Search for the cell housing the specified text and yield its [X, Y] center coordinate. 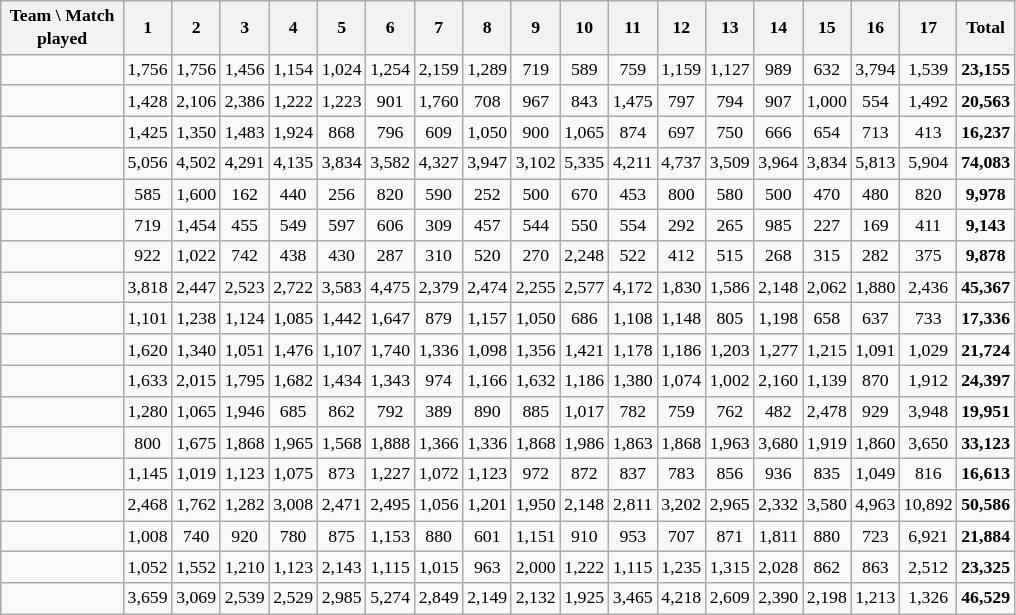
2,332 [778, 504]
24,397 [986, 380]
3,947 [488, 162]
1,056 [438, 504]
411 [928, 226]
1,356 [536, 350]
1,620 [148, 350]
480 [876, 194]
1,127 [730, 70]
837 [632, 474]
658 [828, 318]
1,315 [730, 566]
1,880 [876, 288]
15 [828, 28]
1,811 [778, 536]
863 [876, 566]
1,002 [730, 380]
1,762 [196, 504]
3,583 [342, 288]
1,000 [828, 100]
20,563 [986, 100]
1,350 [196, 132]
1,024 [342, 70]
74,083 [986, 162]
1,215 [828, 350]
974 [438, 380]
2,811 [632, 504]
23,155 [986, 70]
315 [828, 256]
1,091 [876, 350]
413 [928, 132]
792 [390, 412]
265 [730, 226]
1,434 [342, 380]
4 [294, 28]
438 [294, 256]
3,964 [778, 162]
3,509 [730, 162]
1,145 [148, 474]
707 [682, 536]
1,148 [682, 318]
3,008 [294, 504]
606 [390, 226]
9,878 [986, 256]
1,919 [828, 442]
805 [730, 318]
16,237 [986, 132]
3,948 [928, 412]
9,143 [986, 226]
2,539 [244, 598]
1,139 [828, 380]
740 [196, 536]
4,218 [682, 598]
1,203 [730, 350]
1,421 [584, 350]
1,863 [632, 442]
874 [632, 132]
1,085 [294, 318]
936 [778, 474]
1,425 [148, 132]
2,159 [438, 70]
2,577 [584, 288]
2,523 [244, 288]
1,963 [730, 442]
1,108 [632, 318]
4,963 [876, 504]
23,325 [986, 566]
282 [876, 256]
843 [584, 100]
762 [730, 412]
2,255 [536, 288]
453 [632, 194]
782 [632, 412]
1,924 [294, 132]
654 [828, 132]
9,978 [986, 194]
4,135 [294, 162]
794 [730, 100]
783 [682, 474]
2,386 [244, 100]
597 [342, 226]
1,201 [488, 504]
1,600 [196, 194]
1,647 [390, 318]
797 [682, 100]
3 [244, 28]
685 [294, 412]
2,248 [584, 256]
1,586 [730, 288]
733 [928, 318]
1,946 [244, 412]
440 [294, 194]
2,478 [828, 412]
1,029 [928, 350]
3,582 [390, 162]
5,274 [390, 598]
870 [876, 380]
1,254 [390, 70]
1,098 [488, 350]
3,659 [148, 598]
2,143 [342, 566]
1,017 [584, 412]
1,475 [632, 100]
1,492 [928, 100]
1,151 [536, 536]
4,502 [196, 162]
5,335 [584, 162]
16 [876, 28]
550 [584, 226]
3,794 [876, 70]
1 [148, 28]
1,483 [244, 132]
953 [632, 536]
1,340 [196, 350]
872 [584, 474]
1,008 [148, 536]
2,062 [828, 288]
1,072 [438, 474]
45,367 [986, 288]
3,680 [778, 442]
1,380 [632, 380]
287 [390, 256]
2 [196, 28]
780 [294, 536]
910 [584, 536]
455 [244, 226]
162 [244, 194]
4,172 [632, 288]
873 [342, 474]
879 [438, 318]
1,289 [488, 70]
580 [730, 194]
3,650 [928, 442]
890 [488, 412]
2,198 [828, 598]
1,238 [196, 318]
430 [342, 256]
11 [632, 28]
1,154 [294, 70]
713 [876, 132]
2,849 [438, 598]
33,123 [986, 442]
522 [632, 256]
697 [682, 132]
3,102 [536, 162]
1,912 [928, 380]
2,512 [928, 566]
4,737 [682, 162]
Total [986, 28]
3,069 [196, 598]
590 [438, 194]
1,682 [294, 380]
1,277 [778, 350]
1,343 [390, 380]
1,022 [196, 256]
589 [584, 70]
816 [928, 474]
708 [488, 100]
14 [778, 28]
268 [778, 256]
1,235 [682, 566]
12 [682, 28]
7 [438, 28]
549 [294, 226]
922 [148, 256]
1,950 [536, 504]
1,166 [488, 380]
1,223 [342, 100]
2,495 [390, 504]
13 [730, 28]
Team \ Match played [62, 28]
856 [730, 474]
868 [342, 132]
2,447 [196, 288]
2,965 [730, 504]
5,904 [928, 162]
989 [778, 70]
1,178 [632, 350]
1,675 [196, 442]
1,568 [342, 442]
1,015 [438, 566]
227 [828, 226]
875 [342, 536]
1,157 [488, 318]
1,428 [148, 100]
2,474 [488, 288]
3,818 [148, 288]
6 [390, 28]
1,227 [390, 474]
2,436 [928, 288]
1,633 [148, 380]
972 [536, 474]
2,609 [730, 598]
3,202 [682, 504]
1,198 [778, 318]
835 [828, 474]
1,019 [196, 474]
1,888 [390, 442]
723 [876, 536]
750 [730, 132]
375 [928, 256]
670 [584, 194]
10,892 [928, 504]
2,028 [778, 566]
1,965 [294, 442]
5,813 [876, 162]
1,213 [876, 598]
9 [536, 28]
2,471 [342, 504]
1,830 [682, 288]
1,632 [536, 380]
515 [730, 256]
256 [342, 194]
907 [778, 100]
5,056 [148, 162]
1,280 [148, 412]
609 [438, 132]
4,291 [244, 162]
2,160 [778, 380]
3,465 [632, 598]
2,000 [536, 566]
1,153 [390, 536]
1,795 [244, 380]
1,049 [876, 474]
169 [876, 226]
1,442 [342, 318]
901 [390, 100]
1,860 [876, 442]
632 [828, 70]
1,159 [682, 70]
19,951 [986, 412]
1,760 [438, 100]
309 [438, 226]
601 [488, 536]
50,586 [986, 504]
2,722 [294, 288]
2,390 [778, 598]
871 [730, 536]
482 [778, 412]
10 [584, 28]
2,132 [536, 598]
310 [438, 256]
4,327 [438, 162]
252 [488, 194]
5 [342, 28]
1,074 [682, 380]
1,124 [244, 318]
2,468 [148, 504]
967 [536, 100]
885 [536, 412]
1,282 [244, 504]
2,015 [196, 380]
3,580 [828, 504]
963 [488, 566]
666 [778, 132]
46,529 [986, 598]
900 [536, 132]
686 [584, 318]
985 [778, 226]
1,052 [148, 566]
637 [876, 318]
1,075 [294, 474]
457 [488, 226]
17 [928, 28]
17,336 [986, 318]
16,613 [986, 474]
1,740 [390, 350]
742 [244, 256]
1,539 [928, 70]
21,724 [986, 350]
1,366 [438, 442]
2,529 [294, 598]
796 [390, 132]
1,456 [244, 70]
1,552 [196, 566]
4,211 [632, 162]
2,985 [342, 598]
1,210 [244, 566]
929 [876, 412]
292 [682, 226]
4,475 [390, 288]
1,101 [148, 318]
2,379 [438, 288]
470 [828, 194]
1,925 [584, 598]
8 [488, 28]
1,051 [244, 350]
544 [536, 226]
920 [244, 536]
1,107 [342, 350]
6,921 [928, 536]
2,106 [196, 100]
21,884 [986, 536]
1,476 [294, 350]
412 [682, 256]
1,326 [928, 598]
389 [438, 412]
1,454 [196, 226]
2,149 [488, 598]
520 [488, 256]
270 [536, 256]
585 [148, 194]
1,986 [584, 442]
